For the text-containing cell, return its midpoint in (X, Y) coordinate format. 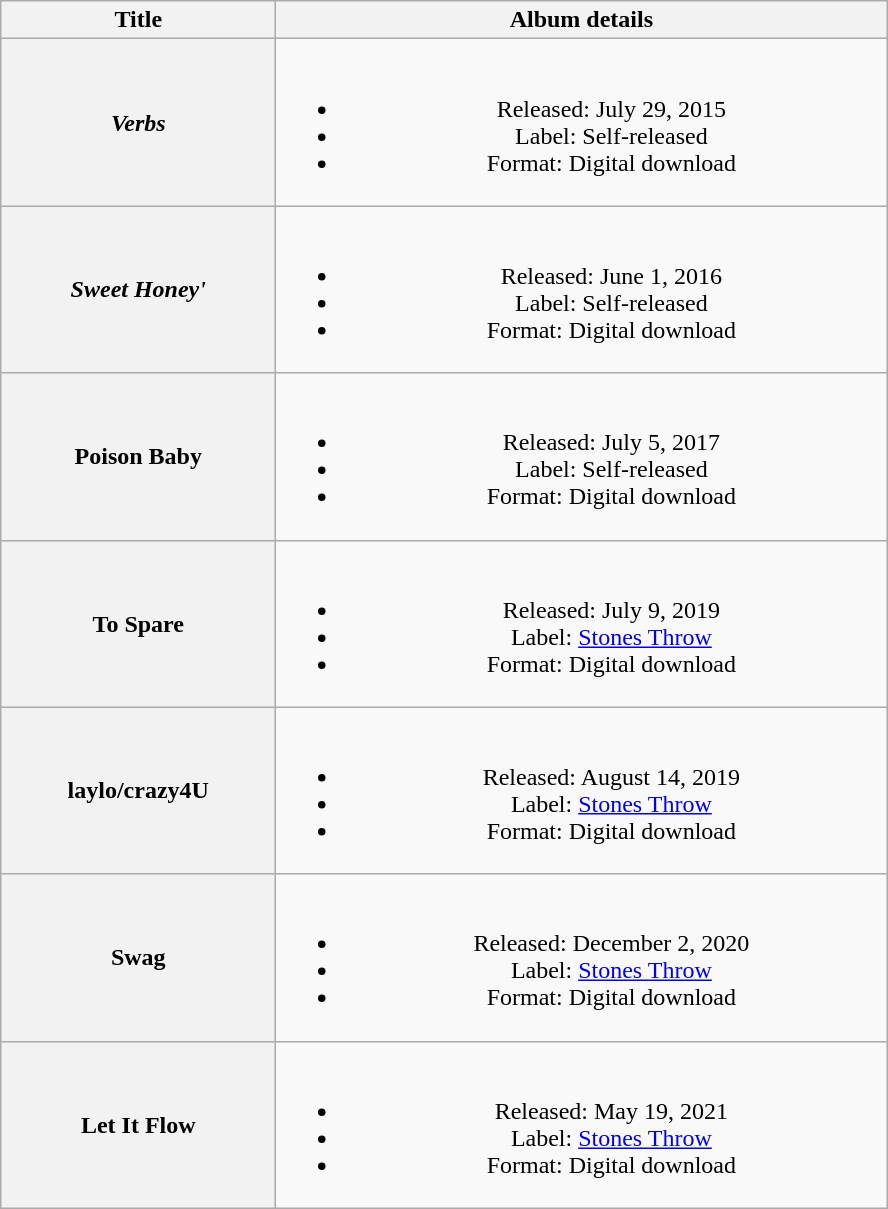
Swag (138, 958)
Album details (582, 20)
To Spare (138, 624)
Released: July 29, 2015Label: Self-releasedFormat: Digital download (582, 122)
laylo/crazy4U (138, 790)
Sweet Honey' (138, 290)
Released: July 9, 2019Label: Stones ThrowFormat: Digital download (582, 624)
Title (138, 20)
Released: August 14, 2019Label: Stones ThrowFormat: Digital download (582, 790)
Verbs (138, 122)
Poison Baby (138, 456)
Released: July 5, 2017Label: Self-releasedFormat: Digital download (582, 456)
Let It Flow (138, 1124)
Released: May 19, 2021Label: Stones ThrowFormat: Digital download (582, 1124)
Released: June 1, 2016Label: Self-releasedFormat: Digital download (582, 290)
Released: December 2, 2020Label: Stones ThrowFormat: Digital download (582, 958)
